Extract the [x, y] coordinate from the center of the cell holding the provided text.  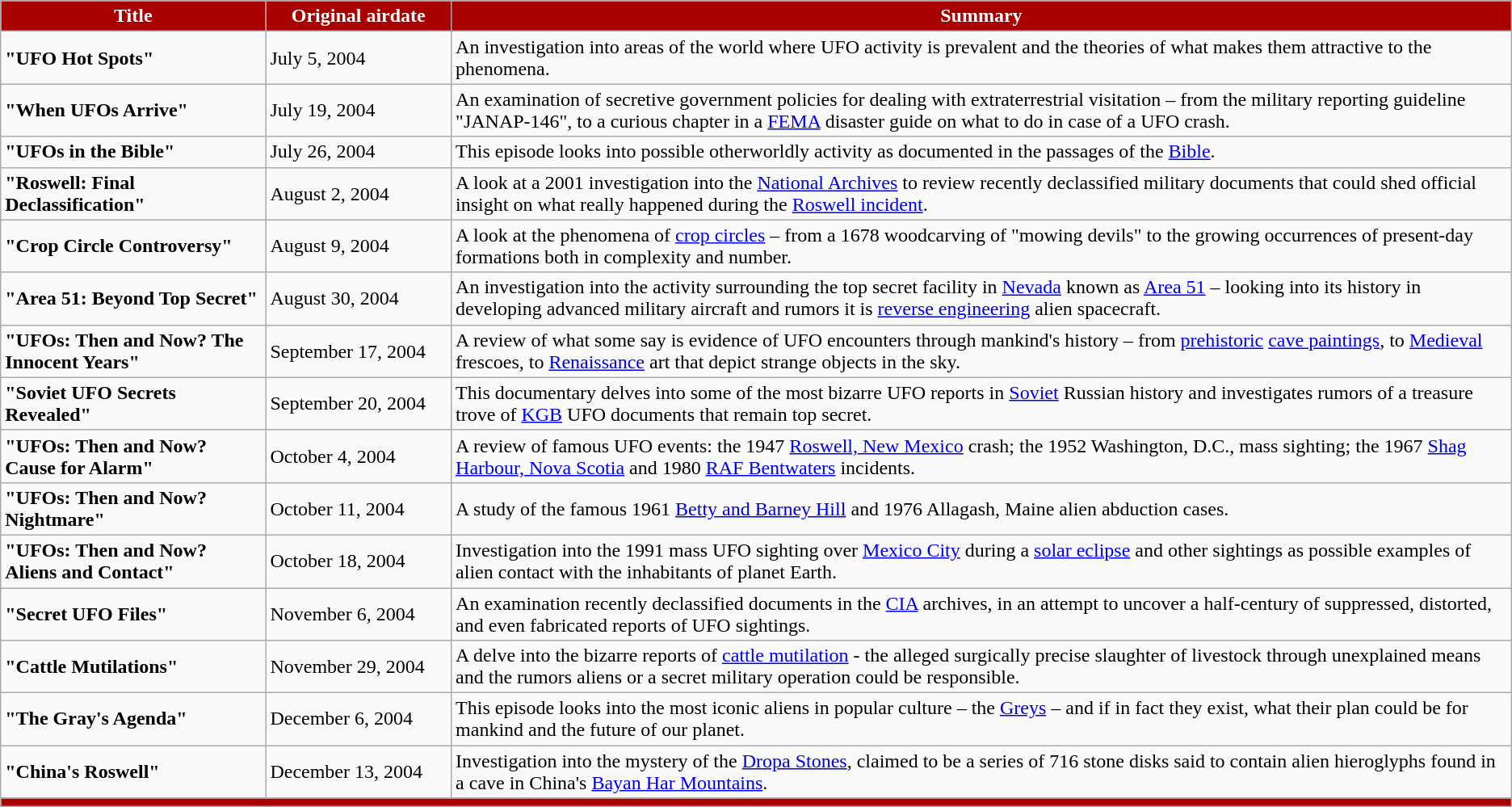
"China's Roswell" [133, 772]
"UFOs in the Bible" [133, 152]
"When UFOs Arrive" [133, 110]
October 18, 2004 [359, 561]
September 17, 2004 [359, 351]
December 13, 2004 [359, 772]
"UFOs: Then and Now? The Innocent Years" [133, 351]
"The Gray's Agenda" [133, 719]
November 6, 2004 [359, 614]
"UFOs: Then and Now? Cause for Alarm" [133, 456]
"Soviet UFO Secrets Revealed" [133, 404]
"UFOs: Then and Now? Nightmare" [133, 509]
August 30, 2004 [359, 299]
December 6, 2004 [359, 719]
Summary [982, 16]
"Roswell: Final Declassification" [133, 194]
"Secret UFO Files" [133, 614]
An investigation into areas of the world where UFO activity is prevalent and the theories of what makes them attractive to the phenomena. [982, 58]
"UFOs: Then and Now? Aliens and Contact" [133, 561]
October 11, 2004 [359, 509]
"UFO Hot Spots" [133, 58]
August 9, 2004 [359, 246]
August 2, 2004 [359, 194]
July 19, 2004 [359, 110]
September 20, 2004 [359, 404]
July 5, 2004 [359, 58]
This episode looks into possible otherworldly activity as documented in the passages of the Bible. [982, 152]
Original airdate [359, 16]
Title [133, 16]
October 4, 2004 [359, 456]
"Crop Circle Controversy" [133, 246]
A study of the famous 1961 Betty and Barney Hill and 1976 Allagash, Maine alien abduction cases. [982, 509]
July 26, 2004 [359, 152]
"Cattle Mutilations" [133, 667]
"Area 51: Beyond Top Secret" [133, 299]
November 29, 2004 [359, 667]
